Identify which cell holds the provided text, then report its (x, y) central coordinate. 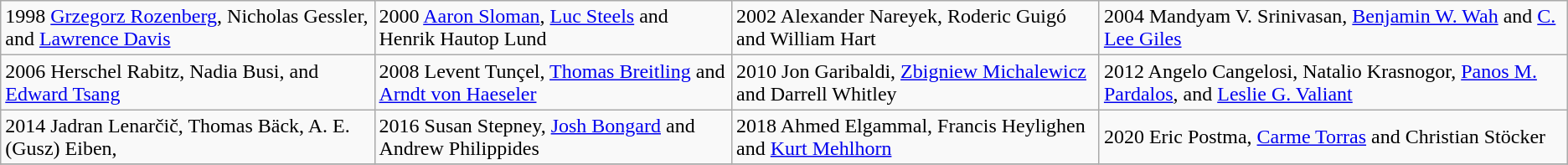
2004 Mandyam V. Srinivasan, Benjamin W. Wah and C. Lee Giles (1333, 28)
2014 Jadran Lenarčič, Thomas Bäck, A. E. (Gusz) Eiben, (188, 137)
2020 Eric Postma, Carme Torras and Christian Stöcker (1333, 137)
2012 Angelo Cangelosi, Natalio Krasnogor, Panos M. Pardalos, and Leslie G. Valiant (1333, 82)
2002 Alexander Nareyek, Roderic Guigó and William Hart (916, 28)
2000 Aaron Sloman, Luc Steels and Henrik Hautop Lund (553, 28)
2008 Levent Tunçel, Thomas Breitling and Arndt von Haeseler (553, 82)
2018 Ahmed Elgammal, Francis Heylighen and Kurt Mehlhorn (916, 137)
2010 Jon Garibaldi, Zbigniew Michalewicz and Darrell Whitley (916, 82)
2016 Susan Stepney, Josh Bongard and Andrew Philippides (553, 137)
2006 Herschel Rabitz, Nadia Busi, and Edward Tsang (188, 82)
1998 Grzegorz Rozenberg, Nicholas Gessler, and Lawrence Davis (188, 28)
